Return the (x, y) coordinate for the center point of the cell that contains the specified text.  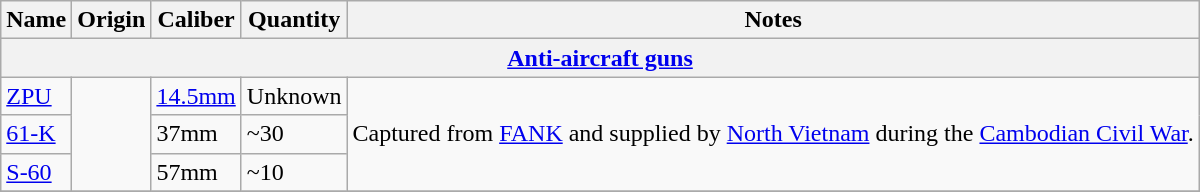
Notes (773, 20)
Name (36, 20)
57mm (196, 172)
37mm (196, 134)
Anti-aircraft guns (600, 58)
Captured from FANK and supplied by North Vietnam during the Cambodian Civil War. (773, 134)
~10 (294, 172)
14.5mm (196, 96)
Unknown (294, 96)
Quantity (294, 20)
Origin (112, 20)
Caliber (196, 20)
S-60 (36, 172)
61-K (36, 134)
ZPU (36, 96)
~30 (294, 134)
